Return the [x, y] coordinate for the center point of the cell that contains the specified text.  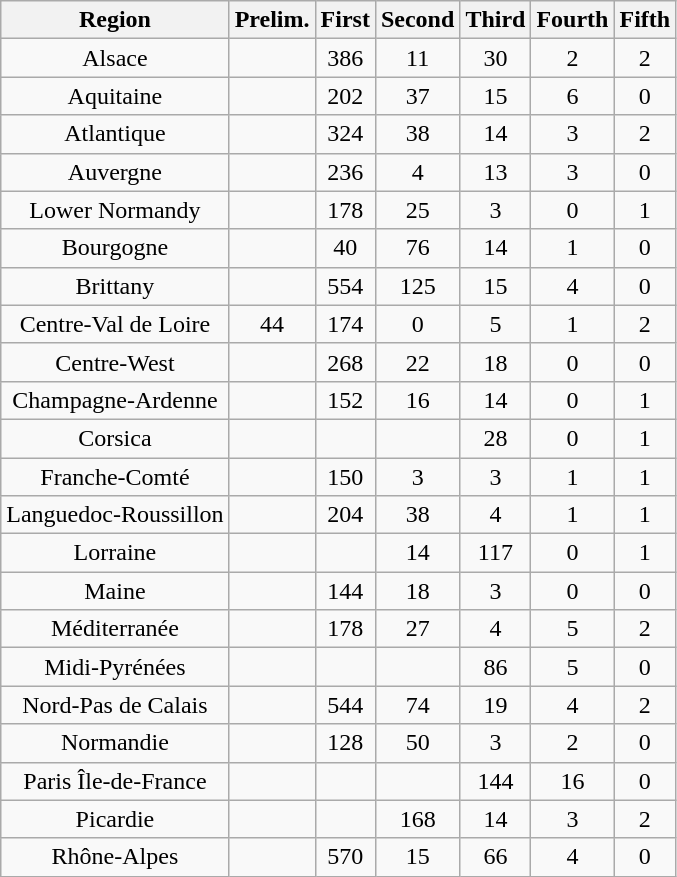
150 [345, 477]
Centre-West [115, 362]
168 [417, 819]
50 [417, 743]
Atlantique [115, 134]
Lorraine [115, 553]
236 [345, 172]
117 [496, 553]
Centre-Val de Loire [115, 324]
11 [417, 58]
174 [345, 324]
27 [417, 629]
Bourgogne [115, 248]
30 [496, 58]
Alsace [115, 58]
44 [272, 324]
Corsica [115, 438]
204 [345, 515]
Third [496, 20]
128 [345, 743]
554 [345, 286]
Languedoc-Roussillon [115, 515]
Franche-Comté [115, 477]
152 [345, 400]
Midi-Pyrénées [115, 667]
Normandie [115, 743]
66 [496, 857]
Brittany [115, 286]
386 [345, 58]
13 [496, 172]
76 [417, 248]
Auvergne [115, 172]
74 [417, 705]
324 [345, 134]
First [345, 20]
Aquitaine [115, 96]
6 [572, 96]
Fourth [572, 20]
Second [417, 20]
Picardie [115, 819]
40 [345, 248]
570 [345, 857]
Lower Normandy [115, 210]
Maine [115, 591]
125 [417, 286]
Nord-Pas de Calais [115, 705]
19 [496, 705]
Champagne-Ardenne [115, 400]
22 [417, 362]
25 [417, 210]
86 [496, 667]
Region [115, 20]
Prelim. [272, 20]
Méditerranée [115, 629]
268 [345, 362]
37 [417, 96]
Fifth [645, 20]
28 [496, 438]
Paris Île-de-France [115, 781]
544 [345, 705]
202 [345, 96]
Rhône-Alpes [115, 857]
